Locate the cell with the specified text and output its [X, Y] center coordinate. 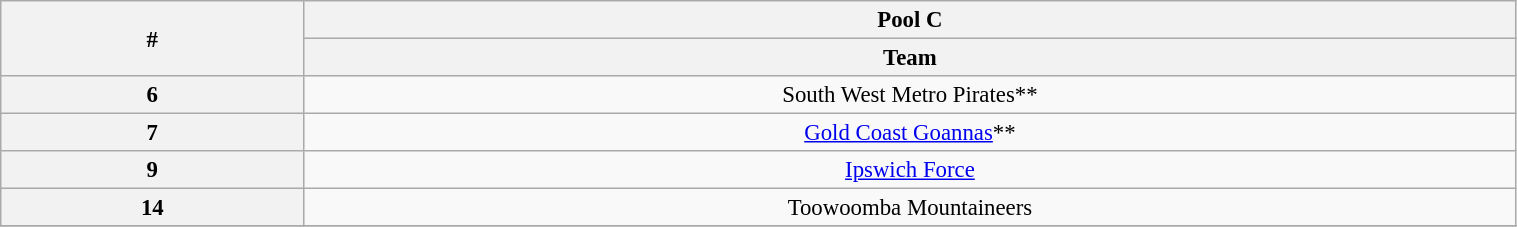
South West Metro Pirates** [910, 95]
Ipswich Force [910, 170]
7 [152, 133]
9 [152, 170]
# [152, 38]
Gold Coast Goannas** [910, 133]
Toowoomba Mountaineers [910, 208]
Team [910, 58]
6 [152, 95]
Pool C [910, 20]
14 [152, 208]
